Find where the given text appears and provide that cell's center as [x, y] coordinate. 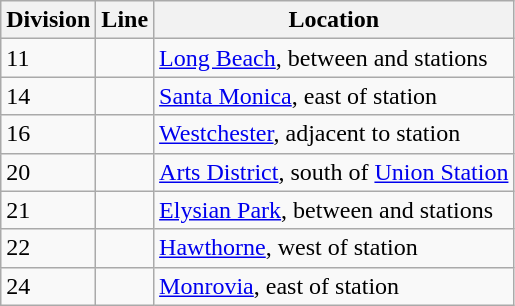
Santa Monica, east of station [334, 96]
22 [48, 248]
11 [48, 58]
14 [48, 96]
Westchester, adjacent to station [334, 134]
Elysian Park, between and stations [334, 210]
Hawthorne, west of station [334, 248]
Line [125, 20]
Monrovia, east of station [334, 286]
Arts District, south of Union Station [334, 172]
Location [334, 20]
24 [48, 286]
Long Beach, between and stations [334, 58]
20 [48, 172]
16 [48, 134]
Division [48, 20]
21 [48, 210]
